Return (x, y) of the center of cell containing provided text 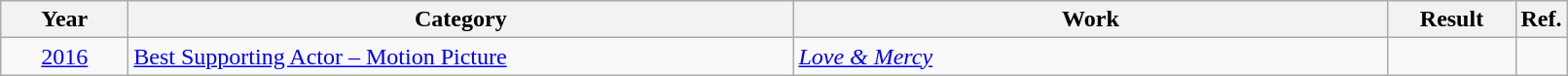
Category (461, 19)
Ref. (1542, 19)
Result (1452, 19)
2016 (64, 57)
Best Supporting Actor – Motion Picture (461, 57)
Work (1090, 19)
Year (64, 19)
Love & Mercy (1090, 57)
